Locate the cell with the specified text and output its (X, Y) center coordinate. 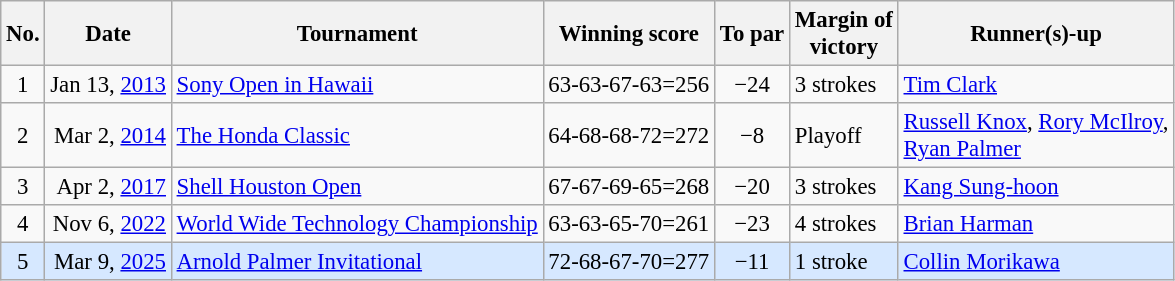
4 strokes (844, 224)
Tournament (357, 34)
World Wide Technology Championship (357, 224)
Shell Houston Open (357, 187)
Sony Open in Hawaii (357, 85)
No. (23, 34)
Brian Harman (1036, 224)
Apr 2, 2017 (108, 187)
To par (752, 34)
64-68-68-72=272 (629, 136)
−8 (752, 136)
Arnold Palmer Invitational (357, 262)
67-67-69-65=268 (629, 187)
Mar 9, 2025 (108, 262)
2 (23, 136)
63-63-65-70=261 (629, 224)
1 (23, 85)
72-68-67-70=277 (629, 262)
Date (108, 34)
Kang Sung-hoon (1036, 187)
63-63-67-63=256 (629, 85)
Collin Morikawa (1036, 262)
5 (23, 262)
−23 (752, 224)
Nov 6, 2022 (108, 224)
The Honda Classic (357, 136)
−24 (752, 85)
4 (23, 224)
Russell Knox, Rory McIlroy, Ryan Palmer (1036, 136)
Winning score (629, 34)
Jan 13, 2013 (108, 85)
Mar 2, 2014 (108, 136)
Playoff (844, 136)
Margin ofvictory (844, 34)
3 (23, 187)
Tim Clark (1036, 85)
−20 (752, 187)
1 stroke (844, 262)
Runner(s)-up (1036, 34)
−11 (752, 262)
